From the cell containing the given text, extract its center point as (X, Y) coordinate. 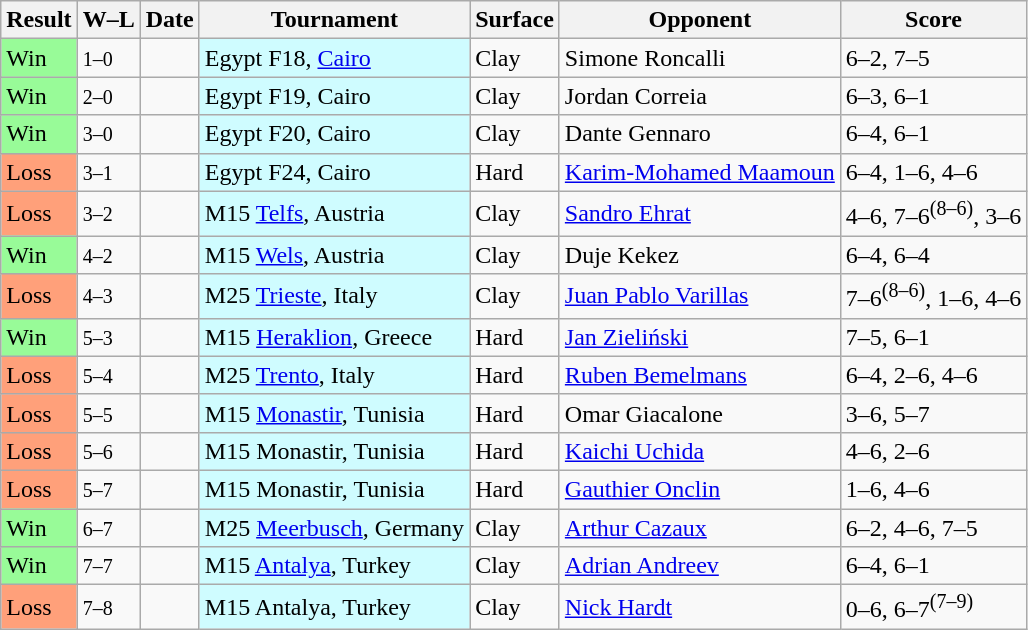
6–7 (108, 528)
M25 Trieste, Italy (334, 296)
7–7 (108, 566)
Tournament (334, 20)
M15 Telfs, Austria (334, 214)
W–L (108, 20)
6–2, 7–5 (933, 58)
7–5, 6–1 (933, 337)
7–8 (108, 608)
Egypt F18, Cairo (334, 58)
3–0 (108, 134)
6–4, 2–6, 4–6 (933, 375)
Opponent (700, 20)
Karim-Mohamed Maamoun (700, 172)
3–1 (108, 172)
Sandro Ehrat (700, 214)
Adrian Andreev (700, 566)
4–6, 2–6 (933, 451)
Egypt F20, Cairo (334, 134)
1–6, 4–6 (933, 489)
M25 Meerbusch, Germany (334, 528)
Gauthier Onclin (700, 489)
4–3 (108, 296)
Juan Pablo Varillas (700, 296)
4–2 (108, 255)
6–4, 1–6, 4–6 (933, 172)
5–6 (108, 451)
Omar Giacalone (700, 413)
0–6, 6–7(7–9) (933, 608)
Date (170, 20)
Jordan Correia (700, 96)
1–0 (108, 58)
Dante Gennaro (700, 134)
M15 Heraklion, Greece (334, 337)
Arthur Cazaux (700, 528)
4–6, 7–6(8–6), 3–6 (933, 214)
7–6(8–6), 1–6, 4–6 (933, 296)
Surface (515, 20)
M15 Wels, Austria (334, 255)
Result (39, 20)
6–4, 6–4 (933, 255)
Egypt F24, Cairo (334, 172)
Simone Roncalli (700, 58)
5–3 (108, 337)
Egypt F19, Cairo (334, 96)
5–4 (108, 375)
3–2 (108, 214)
5–5 (108, 413)
Kaichi Uchida (700, 451)
2–0 (108, 96)
Duje Kekez (700, 255)
Nick Hardt (700, 608)
6–2, 4–6, 7–5 (933, 528)
5–7 (108, 489)
Ruben Bemelmans (700, 375)
M25 Trento, Italy (334, 375)
6–3, 6–1 (933, 96)
Jan Zieliński (700, 337)
3–6, 5–7 (933, 413)
Score (933, 20)
